Find where the given text appears and provide that cell's center as [x, y] coordinate. 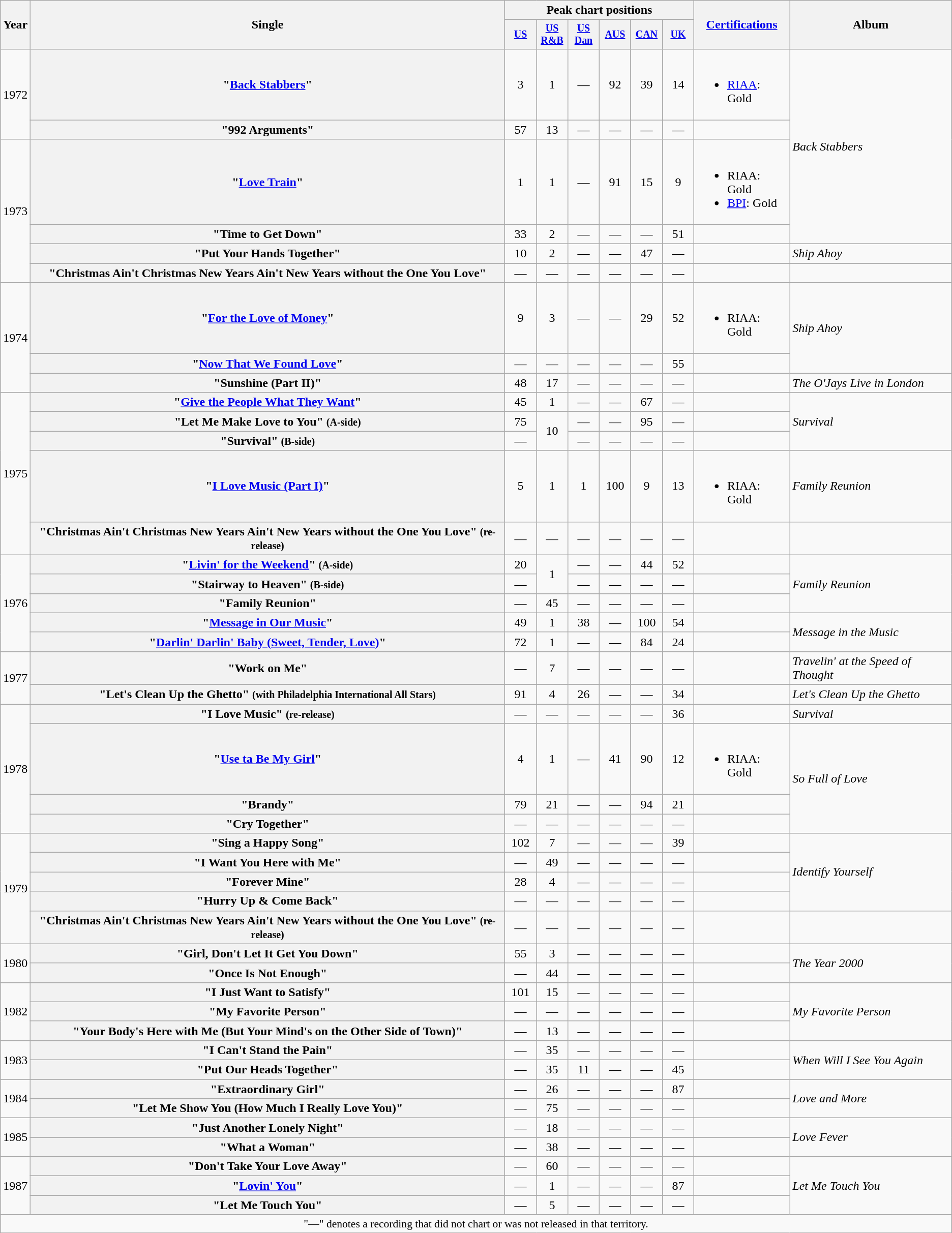
95 [646, 422]
51 [678, 234]
29 [646, 318]
1975 [15, 474]
"Family Reunion" [267, 603]
Back Stabbers [871, 146]
"For the Love of Money" [267, 318]
1983 [15, 1060]
"What a Woman" [267, 1147]
33 [521, 234]
Peak chart positions [600, 10]
The O'Jays Live in London [871, 383]
CAN [646, 35]
AUS [615, 35]
1973 [15, 210]
17 [552, 383]
Album [871, 25]
Love and More [871, 1099]
"Put Our Heads Together" [267, 1070]
1976 [15, 603]
"—" denotes a recording that did not chart or was not released in that territory. [476, 1224]
"Sunshine (Part II)" [267, 383]
"Darlin' Darlin' Baby (Sweet, Tender, Love)" [267, 642]
"Stairway to Heaven" (B-side) [267, 584]
57 [521, 130]
54 [678, 622]
"992 Arguments" [267, 130]
When Will I See You Again [871, 1060]
US [521, 35]
1972 [15, 94]
"Time to Get Down" [267, 234]
1979 [15, 889]
"Love Train" [267, 182]
72 [521, 642]
34 [678, 695]
20 [521, 564]
1985 [15, 1137]
12 [678, 759]
"I Can't Stand the Pain" [267, 1050]
28 [521, 882]
"I Want You Here with Me" [267, 862]
"Cry Together" [267, 824]
USDan [583, 35]
USR&B [552, 35]
"Give the People What They Want" [267, 402]
Love Fever [871, 1137]
"Livin' for the Weekend" (A-side) [267, 564]
101 [521, 992]
"Just Another Lonely Night" [267, 1128]
"Survival" (B-side) [267, 441]
So Full of Love [871, 778]
"Girl, Don't Let It Get You Down" [267, 953]
"Your Body's Here with Me (But Your Mind's on the Other Side of Town)" [267, 1031]
"I Just Want to Satisfy" [267, 992]
"I Love Music (Part I)" [267, 486]
1978 [15, 769]
36 [678, 714]
"Lovin' You" [267, 1186]
1980 [15, 963]
"Use ta Be My Girl" [267, 759]
"Don't Take Your Love Away" [267, 1166]
41 [615, 759]
"Message in Our Music" [267, 622]
18 [552, 1128]
"Let Me Show You (How Much I Really Love You)" [267, 1108]
UK [678, 35]
92 [615, 84]
24 [678, 642]
"Back Stabbers" [267, 84]
60 [552, 1166]
1982 [15, 1011]
"My Favorite Person" [267, 1011]
14 [678, 84]
"Put Your Hands Together" [267, 254]
"Let Me Touch You" [267, 1205]
RIAA: GoldBPI: Gold [741, 182]
Single [267, 25]
1984 [15, 1099]
"Brandy" [267, 804]
Message in the Music [871, 632]
"Christmas Ain't Christmas New Years Ain't New Years without the One You Love" [267, 273]
Year [15, 25]
"Once Is Not Enough" [267, 973]
"Let Me Make Love to You" (A-side) [267, 422]
The Year 2000 [871, 963]
My Favorite Person [871, 1011]
"I Love Music" (re-release) [267, 714]
1977 [15, 677]
"Hurry Up & Come Back" [267, 901]
Certifications [741, 25]
90 [646, 759]
Let's Clean Up the Ghetto [871, 695]
"Sing a Happy Song" [267, 843]
102 [521, 843]
48 [521, 383]
47 [646, 254]
Let Me Touch You [871, 1186]
1974 [15, 338]
Identify Yourself [871, 872]
Travelin' at the Speed of Thought [871, 668]
1987 [15, 1186]
"Forever Mine" [267, 882]
94 [646, 804]
"Let's Clean Up the Ghetto" (with Philadelphia International All Stars) [267, 695]
11 [583, 1070]
"Now That We Found Love" [267, 364]
79 [521, 804]
67 [646, 402]
"Extraordinary Girl" [267, 1089]
84 [646, 642]
"Work on Me" [267, 668]
